Extract the [x, y] coordinate from the center of the cell holding the provided text.  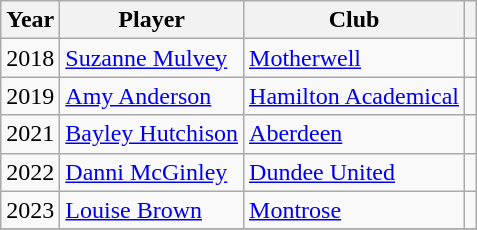
Danni McGinley [152, 172]
Amy Anderson [152, 96]
2022 [30, 172]
Dundee United [354, 172]
Year [30, 20]
Club [354, 20]
Louise Brown [152, 210]
2019 [30, 96]
Aberdeen [354, 134]
Montrose [354, 210]
2023 [30, 210]
Motherwell [354, 58]
Player [152, 20]
2018 [30, 58]
Suzanne Mulvey [152, 58]
Bayley Hutchison [152, 134]
Hamilton Academical [354, 96]
2021 [30, 134]
